Provide the (X, Y) coordinate of the cell's center where the given text is located.  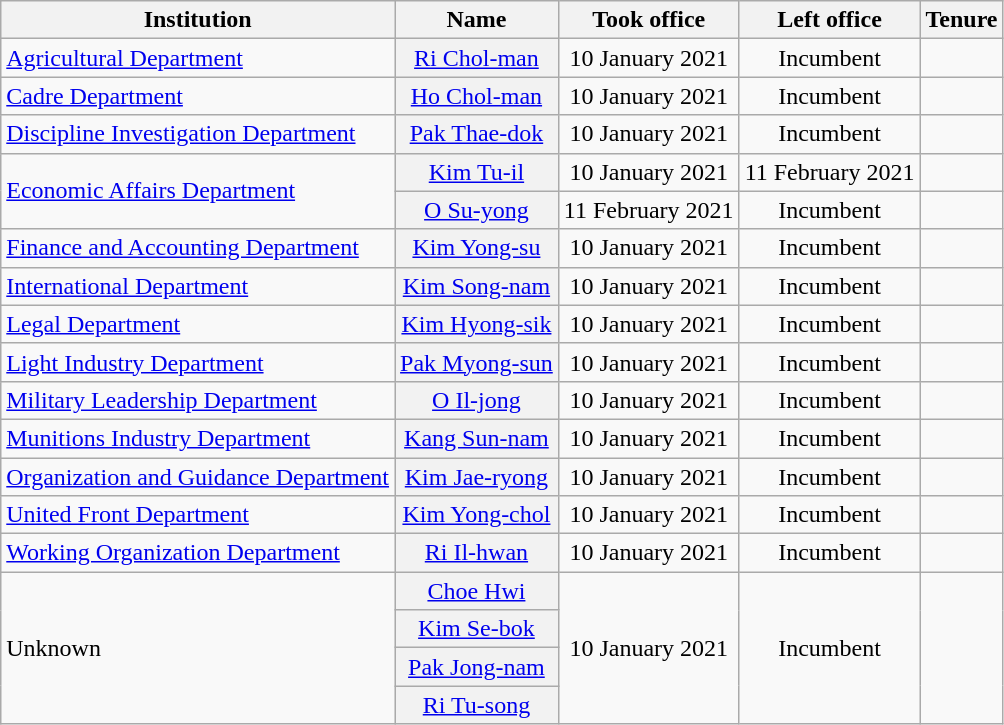
Kim Hyong-sik (477, 324)
Choe Hwi (477, 591)
Institution (198, 20)
Ri Chol-man (477, 58)
Pak Thae-dok (477, 134)
Kim Jae-ryong (477, 477)
Unknown (198, 648)
Took office (648, 20)
Kim Yong-su (477, 248)
Kim Yong-chol (477, 515)
Name (477, 20)
Working Organization Department (198, 553)
Military Leadership Department (198, 400)
Pak Jong-nam (477, 667)
United Front Department (198, 515)
Economic Affairs Department (198, 191)
Ho Chol-man (477, 96)
Kang Sun-nam (477, 438)
Kim Song-nam (477, 286)
Left office (830, 20)
Light Industry Department (198, 362)
Ri Il-hwan (477, 553)
Agricultural Department (198, 58)
Munitions Industry Department (198, 438)
Ri Tu-song (477, 705)
O Su-yong (477, 210)
Pak Myong-sun (477, 362)
Kim Se-bok (477, 629)
International Department (198, 286)
Finance and Accounting Department (198, 248)
Organization and Guidance Department (198, 477)
Kim Tu-il (477, 172)
O Il-jong (477, 400)
Tenure (962, 20)
Legal Department (198, 324)
Discipline Investigation Department (198, 134)
Cadre Department (198, 96)
